For the text-containing cell, return its midpoint in (X, Y) coordinate format. 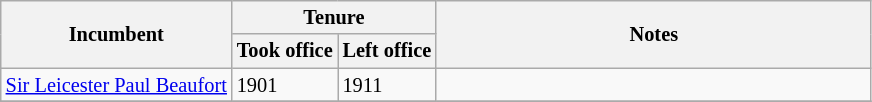
Took office (285, 51)
Left office (388, 51)
Incumbent (116, 34)
Sir Leicester Paul Beaufort (116, 85)
Tenure (334, 17)
1911 (388, 85)
Notes (654, 34)
1901 (285, 85)
